Detect which cell encompasses the target text, then output its [x, y] center coordinate. 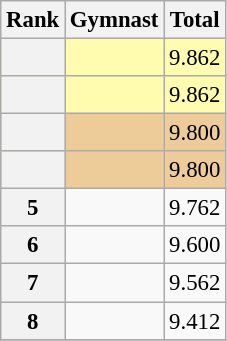
9.762 [195, 208]
9.562 [195, 283]
7 [33, 283]
Gymnast [114, 20]
9.412 [195, 321]
8 [33, 321]
9.600 [195, 245]
Total [195, 20]
Rank [33, 20]
5 [33, 208]
6 [33, 245]
